Detect which cell encompasses the target text, then output its [x, y] center coordinate. 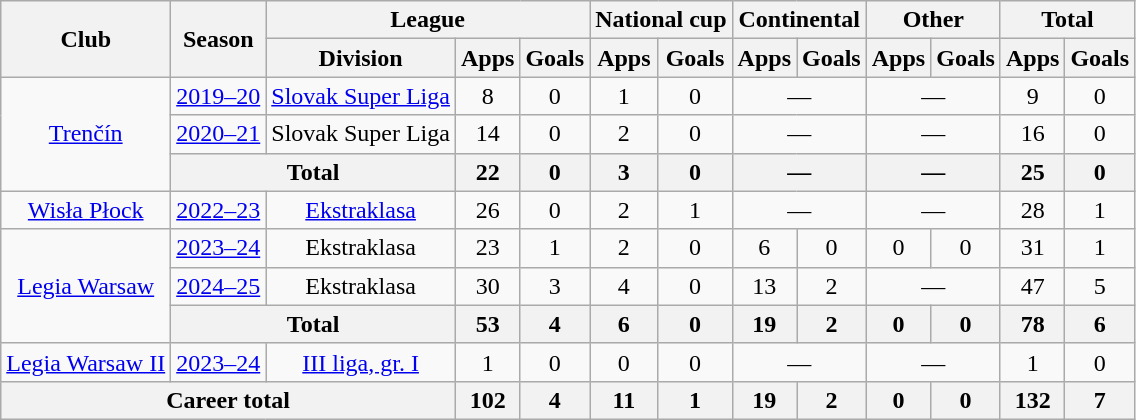
Legia Warsaw [86, 286]
Career total [228, 400]
Club [86, 39]
Trenčín [86, 134]
2019–20 [218, 96]
11 [624, 400]
22 [487, 172]
5 [1100, 286]
53 [487, 324]
14 [487, 134]
Continental [799, 20]
III liga, gr. I [361, 362]
16 [1032, 134]
30 [487, 286]
8 [487, 96]
7 [1100, 400]
Division [361, 58]
25 [1032, 172]
League [428, 20]
2020–21 [218, 134]
National cup [661, 20]
23 [487, 248]
Wisła Płock [86, 210]
Season [218, 39]
9 [1032, 96]
78 [1032, 324]
28 [1032, 210]
Other [933, 20]
13 [764, 286]
47 [1032, 286]
Legia Warsaw II [86, 362]
2022–23 [218, 210]
132 [1032, 400]
31 [1032, 248]
2024–25 [218, 286]
26 [487, 210]
102 [487, 400]
